From the cell containing the given text, extract its center point as (X, Y) coordinate. 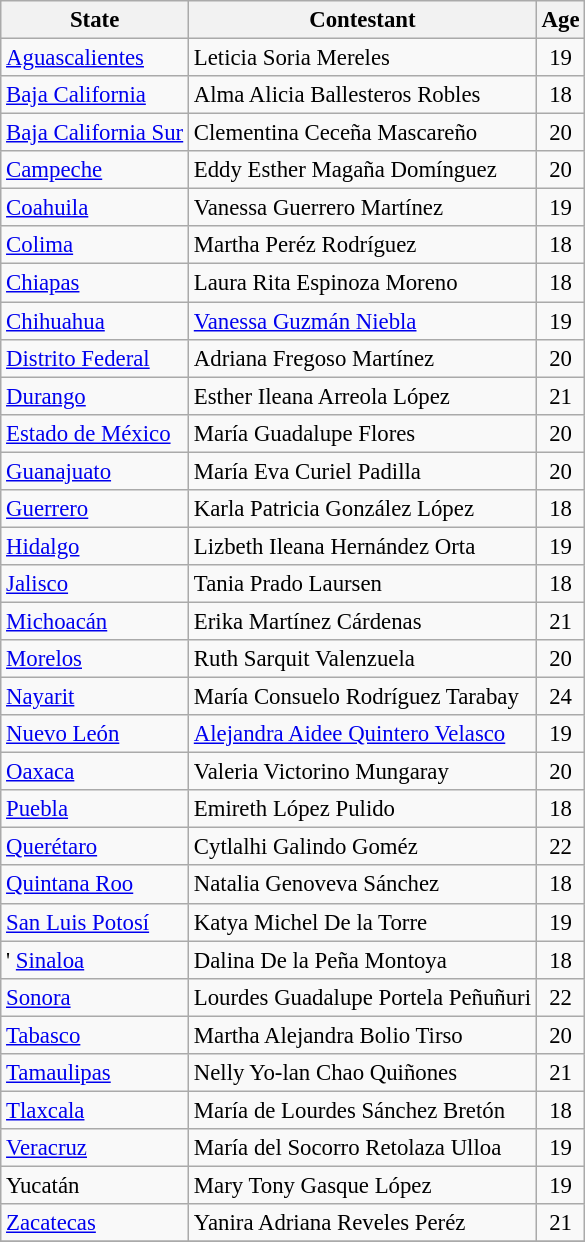
Chihuahua (95, 321)
Veracruz (95, 1148)
Clementina Ceceña Mascareño (363, 133)
Alma Alicia Ballesteros Robles (363, 95)
Nayarit (95, 697)
Yanira Adriana Reveles Peréz (363, 1223)
Nelly Yo-lan Chao Quiñones (363, 1073)
State (95, 20)
Baja California Sur (95, 133)
Durango (95, 396)
Vanessa Guzmán Niebla (363, 321)
Ruth Sarquit Valenzuela (363, 659)
Oaxaca (95, 772)
Chiapas (95, 283)
Martha Alejandra Bolio Tirso (363, 1035)
Zacatecas (95, 1223)
Erika Martínez Cárdenas (363, 621)
Hidalgo (95, 546)
Tania Prado Laursen (363, 584)
24 (560, 697)
María de Lourdes Sánchez Bretón (363, 1110)
Tamaulipas (95, 1073)
Estado de México (95, 433)
Querétaro (95, 847)
Tabasco (95, 1035)
Coahuila (95, 208)
Lourdes Guadalupe Portela Peñuñuri (363, 997)
Michoacán (95, 621)
María Eva Curiel Padilla (363, 471)
Cytlalhi Galindo Goméz (363, 847)
Quintana Roo (95, 885)
Sonora (95, 997)
Alejandra Aidee Quintero Velasco (363, 734)
Mary Tony Gasque López (363, 1185)
Lizbeth Ileana Hernández Orta (363, 546)
Adriana Fregoso Martínez (363, 358)
Esther Ileana Arreola López (363, 396)
María Guadalupe Flores (363, 433)
Contestant (363, 20)
Morelos (95, 659)
Aguascalientes (95, 58)
Natalia Genoveva Sánchez (363, 885)
Puebla (95, 809)
Nuevo León (95, 734)
Laura Rita Espinoza Moreno (363, 283)
Dalina De la Peña Montoya (363, 960)
Eddy Esther Magaña Domínguez (363, 170)
Age (560, 20)
Karla Patricia González López (363, 509)
Yucatán (95, 1185)
Baja California (95, 95)
Leticia Soria Mereles (363, 58)
Valeria Victorino Mungaray (363, 772)
María del Socorro Retolaza Ulloa (363, 1148)
Emireth López Pulido (363, 809)
Jalisco (95, 584)
Guerrero (95, 509)
' Sinaloa (95, 960)
Martha Peréz Rodríguez (363, 245)
Vanessa Guerrero Martínez (363, 208)
Campeche (95, 170)
Katya Michel De la Torre (363, 922)
San Luis Potosí (95, 922)
Distrito Federal (95, 358)
Tlaxcala (95, 1110)
Colima (95, 245)
María Consuelo Rodríguez Tarabay (363, 697)
Guanajuato (95, 471)
